Locate the cell with the specified text and output its [x, y] center coordinate. 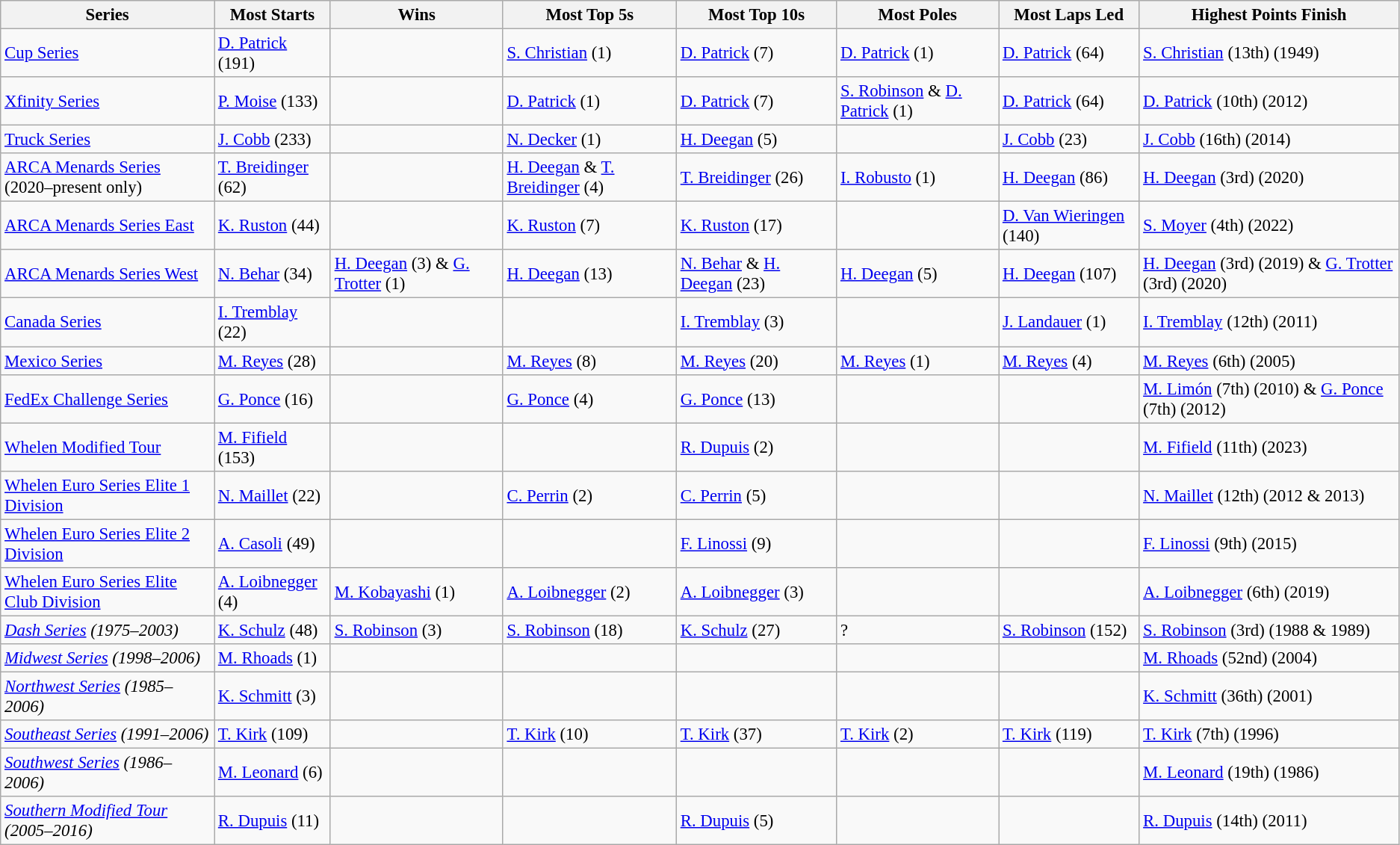
S. Robinson (18) [589, 630]
A. Loibnegger (2) [589, 592]
C. Perrin (5) [756, 495]
K. Schmitt (36th) (2001) [1269, 696]
R. Dupuis (2) [756, 447]
H. Deegan (3) & G. Trotter (1) [417, 273]
Mexico Series [108, 361]
N. Maillet (12th) (2012 & 2013) [1269, 495]
Southern Modified Tour (2005–2016) [108, 820]
Dash Series (1975–2003) [108, 630]
Most Laps Led [1069, 15]
Most Poles [917, 15]
I. Tremblay (12th) (2011) [1269, 323]
K. Schulz (27) [756, 630]
A. Casoli (49) [273, 544]
H. Deegan (86) [1069, 178]
T. Kirk (2) [917, 734]
A. Loibnegger (4) [273, 592]
M. Leonard (19th) (1986) [1269, 773]
Cup Series [108, 54]
S. Christian (1) [589, 54]
M. Reyes (1) [917, 361]
S. Christian (13th) (1949) [1269, 54]
Most Top 10s [756, 15]
? [917, 630]
Highest Points Finish [1269, 15]
Midwest Series (1998–2006) [108, 658]
N. Behar & H. Deegan (23) [756, 273]
T. Kirk (7th) (1996) [1269, 734]
Whelen Euro Series Elite 1 Division [108, 495]
Most Top 5s [589, 15]
C. Perrin (2) [589, 495]
ARCA Menards Series West [108, 273]
S. Robinson (3rd) (1988 & 1989) [1269, 630]
H. Deegan & T. Breidinger (4) [589, 178]
M. Limón (7th) (2010) & G. Ponce (7th) (2012) [1269, 399]
FedEx Challenge Series [108, 399]
M. Rhoads (52nd) (2004) [1269, 658]
S. Moyer (4th) (2022) [1269, 226]
Series [108, 15]
N. Behar (34) [273, 273]
M. Reyes (28) [273, 361]
ARCA Menards Series East [108, 226]
K. Ruston (7) [589, 226]
S. Robinson (152) [1069, 630]
Xfinity Series [108, 102]
D. Patrick (191) [273, 54]
F. Linossi (9) [756, 544]
K. Schmitt (3) [273, 696]
N. Maillet (22) [273, 495]
K. Schulz (48) [273, 630]
A. Loibnegger (3) [756, 592]
H. Deegan (13) [589, 273]
Whelen Modified Tour [108, 447]
K. Ruston (17) [756, 226]
M. Leonard (6) [273, 773]
H. Deegan (3rd) (2019) & G. Trotter (3rd) (2020) [1269, 273]
T. Breidinger (62) [273, 178]
Whelen Euro Series Elite Club Division [108, 592]
I. Tremblay (3) [756, 323]
T. Kirk (109) [273, 734]
M. Reyes (20) [756, 361]
R. Dupuis (14th) (2011) [1269, 820]
M. Kobayashi (1) [417, 592]
M. Fifield (153) [273, 447]
G. Ponce (16) [273, 399]
H. Deegan (3rd) (2020) [1269, 178]
J. Cobb (233) [273, 140]
D. Van Wieringen (140) [1069, 226]
M. Fifield (11th) (2023) [1269, 447]
M. Rhoads (1) [273, 658]
R. Dupuis (11) [273, 820]
I. Robusto (1) [917, 178]
G. Ponce (4) [589, 399]
Southwest Series (1986–2006) [108, 773]
M. Reyes (4) [1069, 361]
M. Reyes (8) [589, 361]
K. Ruston (44) [273, 226]
D. Patrick (10th) (2012) [1269, 102]
F. Linossi (9th) (2015) [1269, 544]
T. Breidinger (26) [756, 178]
Truck Series [108, 140]
M. Reyes (6th) (2005) [1269, 361]
S. Robinson & D. Patrick (1) [917, 102]
T. Kirk (37) [756, 734]
Most Starts [273, 15]
G. Ponce (13) [756, 399]
Northwest Series (1985–2006) [108, 696]
H. Deegan (107) [1069, 273]
ARCA Menards Series (2020–present only) [108, 178]
N. Decker (1) [589, 140]
T. Kirk (119) [1069, 734]
S. Robinson (3) [417, 630]
J. Cobb (23) [1069, 140]
A. Loibnegger (6th) (2019) [1269, 592]
Wins [417, 15]
J. Cobb (16th) (2014) [1269, 140]
Southeast Series (1991–2006) [108, 734]
P. Moise (133) [273, 102]
I. Tremblay (22) [273, 323]
Canada Series [108, 323]
T. Kirk (10) [589, 734]
R. Dupuis (5) [756, 820]
J. Landauer (1) [1069, 323]
Whelen Euro Series Elite 2 Division [108, 544]
